Extract the [X, Y] coordinate from the center of the cell holding the provided text.  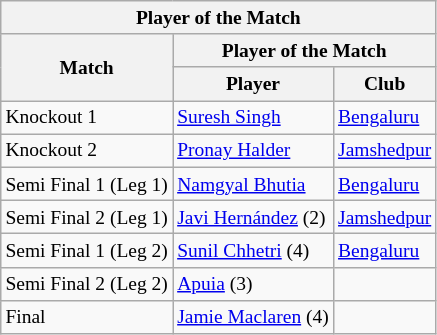
Player [254, 84]
Namgyal Bhutia [254, 184]
Semi Final 2 (Leg 1) [87, 216]
Final [87, 316]
Semi Final 1 (Leg 1) [87, 184]
Knockout 2 [87, 150]
Apuia (3) [254, 284]
Jamie Maclaren (4) [254, 316]
Javi Hernández (2) [254, 216]
Match [87, 68]
Pronay Halder [254, 150]
Club [384, 84]
Suresh Singh [254, 118]
Semi Final 1 (Leg 2) [87, 250]
Sunil Chhetri (4) [254, 250]
Semi Final 2 (Leg 2) [87, 284]
Knockout 1 [87, 118]
